Scan for the cell matching the given text and deliver its (X, Y) coordinate at center. 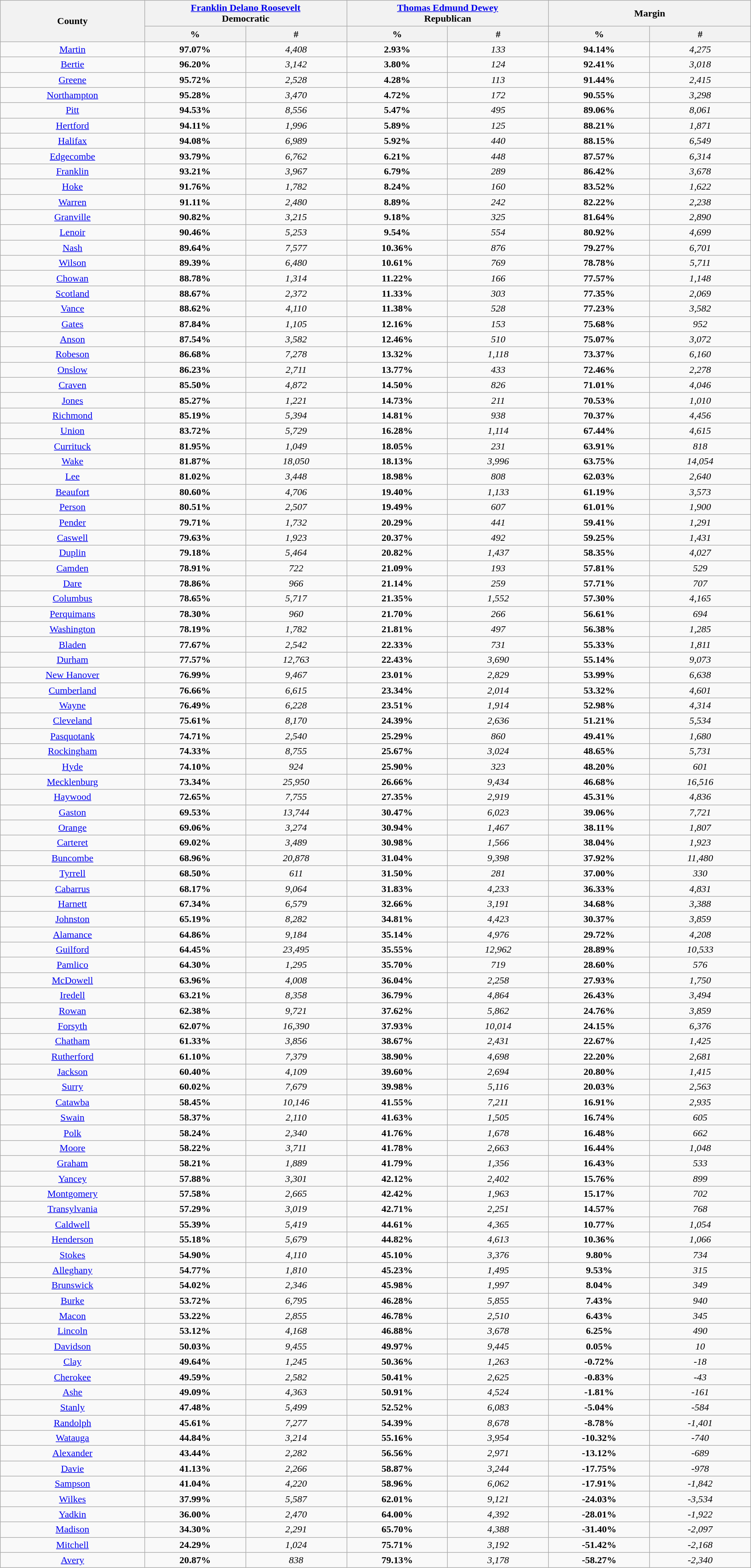
41.79% (397, 1163)
52.98% (599, 706)
2,266 (296, 1469)
81.95% (195, 446)
4,046 (700, 385)
3,298 (700, 95)
1,048 (700, 1148)
Haywood (73, 797)
43.44% (195, 1453)
62.07% (195, 1026)
Gates (73, 324)
Alleghany (73, 1270)
3,573 (700, 492)
4,706 (296, 492)
2,069 (700, 293)
Watauga (73, 1438)
11.33% (397, 293)
36.04% (397, 980)
-1.81% (599, 1392)
Margin (650, 14)
10,014 (498, 1026)
16.48% (599, 1133)
15.17% (599, 1194)
94.53% (195, 110)
69.02% (195, 843)
78.91% (195, 568)
Brunswick (73, 1285)
924 (296, 767)
2,528 (296, 80)
Greene (73, 80)
3,448 (296, 477)
6,615 (296, 690)
9,184 (296, 935)
2,431 (498, 1041)
3,494 (700, 995)
-43 (700, 1377)
45.10% (397, 1255)
2,625 (498, 1377)
21.70% (397, 614)
940 (700, 1301)
9.18% (397, 217)
12.46% (397, 339)
Pitt (73, 110)
24.39% (397, 721)
5,587 (296, 1499)
55.33% (599, 644)
Bladen (73, 644)
89.06% (599, 110)
88.62% (195, 309)
153 (498, 324)
3,192 (498, 1545)
49.09% (195, 1392)
50.41% (397, 1377)
82.22% (599, 202)
Randolph (73, 1423)
16,390 (296, 1026)
27.35% (397, 797)
18.98% (397, 477)
266 (498, 614)
2,372 (296, 293)
Macon (73, 1316)
1,415 (700, 1072)
1,291 (700, 522)
-978 (700, 1469)
35.14% (397, 935)
23.51% (397, 706)
7,577 (296, 248)
83.72% (195, 431)
-5.04% (599, 1407)
65.19% (195, 919)
Polk (73, 1133)
9,721 (296, 1011)
3,191 (498, 904)
605 (700, 1117)
Scotland (73, 293)
Wake (73, 461)
21.14% (397, 583)
53.22% (195, 1316)
2,711 (296, 370)
1,105 (296, 324)
58.35% (599, 553)
4,831 (700, 888)
77.35% (599, 293)
Catawba (73, 1102)
49.59% (195, 1377)
36.79% (397, 995)
Rutherford (73, 1056)
9,121 (498, 1499)
Wilson (73, 263)
6,023 (498, 812)
7,211 (498, 1102)
1,900 (700, 507)
172 (498, 95)
-584 (700, 1407)
34.30% (195, 1530)
5,394 (296, 415)
Orange (73, 827)
72.65% (195, 797)
62.38% (195, 1011)
63.96% (195, 980)
8,556 (296, 110)
899 (700, 1178)
58.37% (195, 1117)
1,807 (700, 827)
34.81% (397, 919)
88.67% (195, 293)
13.77% (397, 370)
2,291 (296, 1530)
Cleveland (73, 721)
94.11% (195, 125)
-1,922 (700, 1514)
38.90% (397, 1056)
68.50% (195, 873)
44.82% (397, 1240)
3,215 (296, 217)
768 (700, 1209)
1,024 (296, 1545)
4.28% (397, 80)
22.20% (599, 1056)
2,665 (296, 1194)
86.42% (599, 171)
1,221 (296, 400)
50.03% (195, 1346)
42.12% (397, 1178)
6.21% (397, 156)
3,856 (296, 1041)
7.43% (599, 1301)
Tyrrell (73, 873)
231 (498, 446)
Wilkes (73, 1499)
56.61% (599, 614)
-1,842 (700, 1484)
Mecklenburg (73, 782)
29.72% (599, 935)
23,495 (296, 950)
58.21% (195, 1163)
63.21% (195, 995)
289 (498, 171)
41.04% (195, 1484)
54.77% (195, 1270)
4,365 (498, 1224)
58.22% (195, 1148)
1,963 (498, 1194)
Alexander (73, 1453)
876 (498, 248)
88.78% (195, 278)
22.67% (599, 1041)
3,996 (498, 461)
24.76% (599, 1011)
20.82% (397, 553)
-0.72% (599, 1362)
9,073 (700, 660)
Pamlico (73, 965)
54.39% (397, 1423)
-51.42% (599, 1545)
79.63% (195, 538)
45.98% (397, 1285)
6,762 (296, 156)
5,711 (700, 263)
1,566 (498, 843)
Lee (73, 477)
160 (498, 186)
Henderson (73, 1240)
6,549 (700, 141)
Sampson (73, 1484)
25.90% (397, 767)
70.53% (599, 400)
2,510 (498, 1316)
Yancey (73, 1178)
Cherokee (73, 1377)
1,622 (700, 186)
4,388 (498, 1530)
5,862 (498, 1011)
90.82% (195, 217)
Chowan (73, 278)
4,233 (498, 888)
58.24% (195, 1133)
Duplin (73, 553)
-8.78% (599, 1423)
16,516 (700, 782)
37.99% (195, 1499)
20.03% (599, 1087)
35.70% (397, 965)
5,855 (498, 1301)
Martin (73, 49)
Johnston (73, 919)
Northampton (73, 95)
3,072 (700, 339)
2,014 (498, 690)
27.93% (599, 980)
53.12% (195, 1331)
5,116 (498, 1087)
44.84% (195, 1438)
23.34% (397, 690)
Washington (73, 629)
4,613 (498, 1240)
85.50% (195, 385)
4,109 (296, 1072)
New Hanover (73, 675)
30.98% (397, 843)
5,253 (296, 233)
75.61% (195, 721)
3,214 (296, 1438)
2,935 (700, 1102)
9,064 (296, 888)
69.06% (195, 827)
22.33% (397, 644)
860 (498, 736)
Person (73, 507)
49.64% (195, 1362)
3,690 (498, 660)
9.80% (599, 1255)
25.67% (397, 751)
1,732 (296, 522)
6,480 (296, 263)
9.53% (599, 1270)
Columbus (73, 599)
1,356 (498, 1163)
46.78% (397, 1316)
8,755 (296, 751)
61.01% (599, 507)
5,419 (296, 1224)
Durham (73, 660)
1,118 (498, 354)
16.44% (599, 1148)
91.11% (195, 202)
Camden (73, 568)
Yadkin (73, 1514)
2,663 (498, 1148)
1,066 (700, 1240)
1,996 (296, 125)
Franklin (73, 171)
495 (498, 110)
3,711 (296, 1148)
46.28% (397, 1301)
93.79% (195, 156)
2,278 (700, 370)
Robeson (73, 354)
62.01% (397, 1499)
6,376 (700, 1026)
1,285 (700, 629)
Chatham (73, 1041)
8.04% (599, 1285)
12,763 (296, 660)
6.79% (397, 171)
64.45% (195, 950)
77.67% (195, 644)
46.88% (397, 1331)
4,208 (700, 935)
1,263 (498, 1362)
2.93% (397, 49)
Vance (73, 309)
County (73, 21)
2,251 (498, 1209)
65.70% (397, 1530)
79.18% (195, 553)
24.15% (599, 1026)
45.23% (397, 1270)
87.54% (195, 339)
1,889 (296, 1163)
16.91% (599, 1102)
75.07% (599, 339)
26.43% (599, 995)
1,680 (700, 736)
9.54% (397, 233)
28.60% (599, 965)
38.04% (599, 843)
92.41% (599, 65)
14.50% (397, 385)
78.78% (599, 263)
41.63% (397, 1117)
211 (498, 400)
72.46% (599, 370)
325 (498, 217)
2,542 (296, 644)
Nash (73, 248)
18,050 (296, 461)
528 (498, 309)
34.68% (599, 904)
89.64% (195, 248)
74.71% (195, 736)
4,524 (498, 1392)
-2,340 (700, 1560)
4,165 (700, 599)
38.67% (397, 1041)
68.17% (195, 888)
77.23% (599, 309)
64.86% (195, 935)
86.23% (195, 370)
18.13% (397, 461)
47.48% (195, 1407)
45.31% (599, 797)
45.61% (195, 1423)
5,534 (700, 721)
2,470 (296, 1514)
56.38% (599, 629)
20.29% (397, 522)
4,275 (700, 49)
24.29% (195, 1545)
4,456 (700, 415)
39.98% (397, 1087)
80.92% (599, 233)
41.78% (397, 1148)
55.18% (195, 1240)
89.39% (195, 263)
2,540 (296, 736)
21.09% (397, 568)
3,470 (296, 95)
11.22% (397, 278)
259 (498, 583)
2,640 (700, 477)
3,142 (296, 65)
Alamance (73, 935)
10,533 (700, 950)
11.38% (397, 309)
23.01% (397, 675)
5.47% (397, 110)
61.33% (195, 1041)
80.60% (195, 492)
3,024 (498, 751)
554 (498, 233)
9,455 (296, 1346)
7,755 (296, 797)
133 (498, 49)
-28.01% (599, 1514)
46.68% (599, 782)
57.81% (599, 568)
81.87% (195, 461)
4,392 (498, 1514)
9,398 (498, 858)
8.89% (397, 202)
7,278 (296, 354)
Pender (73, 522)
32.66% (397, 904)
-689 (700, 1453)
8,282 (296, 919)
2,258 (498, 980)
Swain (73, 1117)
37.00% (599, 873)
56.56% (397, 1453)
0.05% (599, 1346)
16.74% (599, 1117)
Hoke (73, 186)
4,423 (498, 919)
63.75% (599, 461)
91.76% (195, 186)
78.19% (195, 629)
Montgomery (73, 1194)
79.71% (195, 522)
Lincoln (73, 1331)
1,552 (498, 599)
Hyde (73, 767)
9,434 (498, 782)
8,061 (700, 110)
Graham (73, 1163)
14.81% (397, 415)
2,282 (296, 1453)
79.27% (599, 248)
97.07% (195, 49)
-1,401 (700, 1423)
Madison (73, 1530)
440 (498, 141)
2,919 (498, 797)
57.71% (599, 583)
25.29% (397, 736)
13.32% (397, 354)
Union (73, 431)
61.19% (599, 492)
1,133 (498, 492)
490 (700, 1331)
734 (700, 1255)
838 (296, 1560)
15.76% (599, 1178)
41.55% (397, 1102)
49.97% (397, 1346)
124 (498, 65)
1,431 (700, 538)
Granville (73, 217)
Carteret (73, 843)
55.39% (195, 1224)
70.37% (599, 415)
281 (498, 873)
44.61% (397, 1224)
Craven (73, 385)
26.66% (397, 782)
5,729 (296, 431)
6,228 (296, 706)
Lenoir (73, 233)
510 (498, 339)
94.14% (599, 49)
48.20% (599, 767)
448 (498, 156)
492 (498, 538)
75.68% (599, 324)
1,811 (700, 644)
2,346 (296, 1285)
67.44% (599, 431)
2,415 (700, 80)
3,178 (498, 1560)
85.19% (195, 415)
94.08% (195, 141)
10,146 (296, 1102)
6,160 (700, 354)
Rowan (73, 1011)
166 (498, 278)
Pasquotank (73, 736)
42.42% (397, 1194)
5,679 (296, 1240)
8,358 (296, 995)
10.77% (599, 1224)
-10.32% (599, 1438)
60.40% (195, 1072)
93.21% (195, 171)
952 (700, 324)
79.13% (397, 1560)
42.71% (397, 1209)
20.37% (397, 538)
Anson (73, 339)
Rockingham (73, 751)
1,010 (700, 400)
Guilford (73, 950)
826 (498, 385)
54.02% (195, 1285)
Burke (73, 1301)
Dare (73, 583)
3,244 (498, 1469)
2,402 (498, 1178)
74.10% (195, 767)
4,408 (296, 49)
Currituck (73, 446)
433 (498, 370)
10 (700, 1346)
4,168 (296, 1331)
497 (498, 629)
6,638 (700, 675)
8.24% (397, 186)
4,363 (296, 1392)
12,962 (498, 950)
8,678 (498, 1423)
Davie (73, 1469)
53.32% (599, 690)
35.55% (397, 950)
576 (700, 965)
330 (700, 873)
3,274 (296, 827)
5,464 (296, 553)
68.96% (195, 858)
73.37% (599, 354)
7,277 (296, 1423)
59.41% (599, 522)
323 (498, 767)
Halifax (73, 141)
63.91% (599, 446)
53.99% (599, 675)
6,989 (296, 141)
76.49% (195, 706)
28.89% (599, 950)
11,480 (700, 858)
Cumberland (73, 690)
Iredell (73, 995)
20.87% (195, 1560)
113 (498, 80)
31.50% (397, 873)
4,699 (700, 233)
21.35% (397, 599)
1,054 (700, 1224)
2,238 (700, 202)
Franklin Delano RooseveltDemocratic (246, 14)
125 (498, 125)
1,467 (498, 827)
966 (296, 583)
6,062 (498, 1484)
4,314 (700, 706)
25,950 (296, 782)
Harnett (73, 904)
3,018 (700, 65)
193 (498, 568)
707 (700, 583)
2,636 (498, 721)
19.49% (397, 507)
611 (296, 873)
Jones (73, 400)
960 (296, 614)
31.83% (397, 888)
16.28% (397, 431)
4,615 (700, 431)
-0.83% (599, 1377)
54.90% (195, 1255)
2,507 (296, 507)
694 (700, 614)
8,170 (296, 721)
51.21% (599, 721)
607 (498, 507)
3,954 (498, 1438)
22.43% (397, 660)
731 (498, 644)
2,971 (498, 1453)
90.46% (195, 233)
86.68% (195, 354)
3,489 (296, 843)
95.72% (195, 80)
78.65% (195, 599)
808 (498, 477)
Wayne (73, 706)
73.34% (195, 782)
57.58% (195, 1194)
3,301 (296, 1178)
31.04% (397, 858)
2,829 (498, 675)
601 (700, 767)
37.62% (397, 1011)
58.45% (195, 1102)
75.71% (397, 1545)
1,148 (700, 278)
6.25% (599, 1331)
3,376 (498, 1255)
-31.40% (599, 1530)
88.15% (599, 141)
3,388 (700, 904)
Forsyth (73, 1026)
2,110 (296, 1117)
7,721 (700, 812)
4.72% (397, 95)
303 (498, 293)
5,499 (296, 1407)
3.80% (397, 65)
64.00% (397, 1514)
57.29% (195, 1209)
-17.91% (599, 1484)
3,967 (296, 171)
87.57% (599, 156)
6,579 (296, 904)
36.00% (195, 1514)
7,379 (296, 1056)
Bertie (73, 65)
78.30% (195, 614)
Moore (73, 1148)
315 (700, 1270)
62.03% (599, 477)
58.96% (397, 1484)
58.87% (397, 1469)
50.36% (397, 1362)
349 (700, 1285)
30.47% (397, 812)
53.72% (195, 1301)
Davidson (73, 1346)
Transylvania (73, 1209)
719 (498, 965)
5.92% (397, 141)
6,314 (700, 156)
76.66% (195, 690)
55.16% (397, 1438)
20,878 (296, 858)
50.91% (397, 1392)
Caldwell (73, 1224)
2,694 (498, 1072)
2,340 (296, 1133)
1,750 (700, 980)
1,678 (498, 1133)
14.57% (599, 1209)
McDowell (73, 980)
5,717 (296, 599)
81.02% (195, 477)
-740 (700, 1438)
1,871 (700, 125)
69.53% (195, 812)
-2,097 (700, 1530)
Cabarrus (73, 888)
48.65% (599, 751)
81.64% (599, 217)
4,872 (296, 385)
-17.75% (599, 1469)
Perquimans (73, 614)
-13.12% (599, 1453)
2,855 (296, 1316)
39.06% (599, 812)
37.92% (599, 858)
533 (700, 1163)
2,681 (700, 1056)
Avery (73, 1560)
242 (498, 202)
Buncombe (73, 858)
722 (296, 568)
4,698 (498, 1056)
4,836 (700, 797)
52.52% (397, 1407)
49.41% (599, 736)
Richmond (73, 415)
88.21% (599, 125)
Edgecombe (73, 156)
57.30% (599, 599)
Hertford (73, 125)
64.30% (195, 965)
96.20% (195, 65)
67.34% (195, 904)
1,914 (498, 706)
769 (498, 263)
18.05% (397, 446)
1,810 (296, 1270)
57.88% (195, 1178)
441 (498, 522)
1,245 (296, 1362)
-18 (700, 1362)
4,027 (700, 553)
Warren (73, 202)
14.73% (397, 400)
529 (700, 568)
20.80% (599, 1072)
3,019 (296, 1209)
4,601 (700, 690)
30.37% (599, 919)
95.28% (195, 95)
1,114 (498, 431)
1,295 (296, 965)
74.33% (195, 751)
-24.03% (599, 1499)
9,467 (296, 675)
-3,534 (700, 1499)
36.33% (599, 888)
Stanly (73, 1407)
10.61% (397, 263)
2,480 (296, 202)
55.14% (599, 660)
90.55% (599, 95)
83.52% (599, 186)
938 (498, 415)
702 (700, 1194)
41.76% (397, 1133)
-58.27% (599, 1560)
19.40% (397, 492)
16.43% (599, 1163)
87.84% (195, 324)
Beaufort (73, 492)
76.99% (195, 675)
80.51% (195, 507)
30.94% (397, 827)
9,445 (498, 1346)
21.81% (397, 629)
2,890 (700, 217)
1,437 (498, 553)
2,563 (700, 1087)
Ashe (73, 1392)
12.16% (397, 324)
1,049 (296, 446)
71.01% (599, 385)
4,220 (296, 1484)
4,864 (498, 995)
91.44% (599, 80)
-161 (700, 1392)
1,314 (296, 278)
4,976 (498, 935)
37.93% (397, 1026)
7,679 (296, 1087)
4,008 (296, 980)
60.02% (195, 1087)
Surry (73, 1087)
78.86% (195, 583)
13,744 (296, 812)
Clay (73, 1362)
14,054 (700, 461)
818 (700, 446)
-2,168 (700, 1545)
6,795 (296, 1301)
6,701 (700, 248)
Gaston (73, 812)
Caswell (73, 538)
61.10% (195, 1056)
6,083 (498, 1407)
662 (700, 1133)
1,495 (498, 1270)
6.43% (599, 1316)
5,731 (700, 751)
Mitchell (73, 1545)
Onslow (73, 370)
38.11% (599, 827)
39.60% (397, 1072)
2,582 (296, 1377)
1,425 (700, 1041)
Jackson (73, 1072)
5.89% (397, 125)
59.25% (599, 538)
Stokes (73, 1255)
345 (700, 1316)
1,505 (498, 1117)
41.13% (195, 1469)
1,997 (498, 1285)
85.27% (195, 400)
Thomas Edmund DeweyRepublican (448, 14)
